Return (X, Y) of the center of cell containing provided text 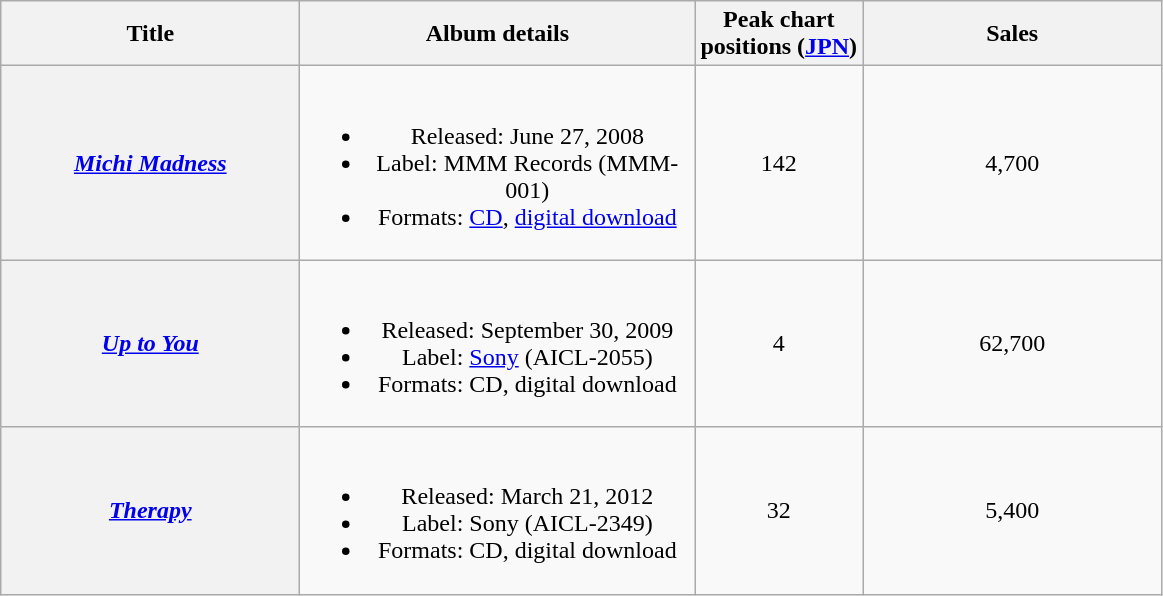
142 (779, 163)
Released: June 27, 2008Label: MMM Records (MMM-001)Formats: CD, digital download (498, 163)
62,700 (1012, 344)
4,700 (1012, 163)
Sales (1012, 34)
Title (150, 34)
Michi Madness (150, 163)
Therapy (150, 510)
Peak chartpositions (JPN) (779, 34)
Released: March 21, 2012Label: Sony (AICL-2349)Formats: CD, digital download (498, 510)
Up to You (150, 344)
4 (779, 344)
32 (779, 510)
Released: September 30, 2009Label: Sony (AICL-2055)Formats: CD, digital download (498, 344)
5,400 (1012, 510)
Album details (498, 34)
